Search for the cell housing the specified text and yield its (x, y) center coordinate. 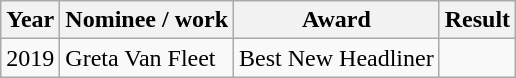
Greta Van Fleet (147, 58)
Best New Headliner (337, 58)
Award (337, 20)
Nominee / work (147, 20)
Year (30, 20)
2019 (30, 58)
Result (477, 20)
